For the text-containing cell, return its midpoint in [x, y] coordinate format. 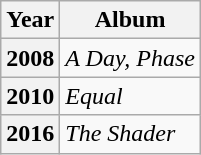
Equal [130, 96]
Album [130, 20]
2010 [30, 96]
2008 [30, 58]
Year [30, 20]
2016 [30, 134]
The Shader [130, 134]
A Day, Phase [130, 58]
